Return (X, Y) of the center of cell containing provided text 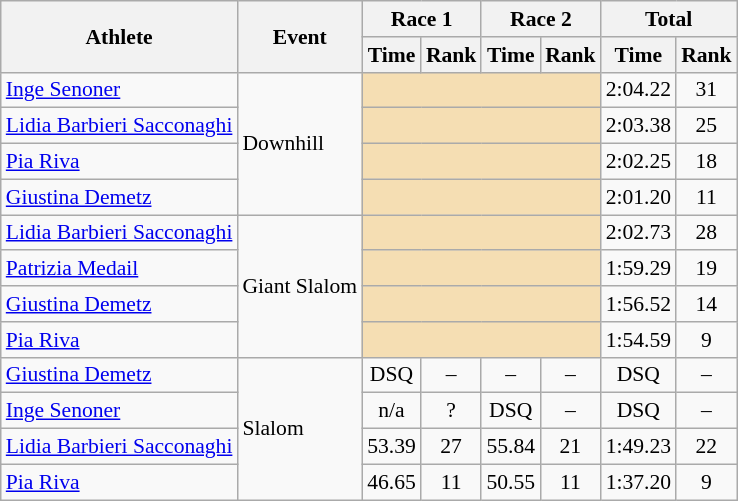
55.84 (510, 447)
28 (706, 233)
1:56.52 (638, 304)
Slalom (300, 428)
2:03.38 (638, 126)
Giant Slalom (300, 286)
Race 2 (540, 19)
? (452, 411)
25 (706, 126)
2:02.25 (638, 162)
27 (452, 447)
Total (669, 19)
14 (706, 304)
2:04.22 (638, 90)
46.65 (392, 482)
1:49.23 (638, 447)
2:01.20 (638, 197)
1:59.29 (638, 269)
22 (706, 447)
50.55 (510, 482)
2:02.73 (638, 233)
19 (706, 269)
1:54.59 (638, 340)
31 (706, 90)
Downhill (300, 143)
18 (706, 162)
21 (570, 447)
Athlete (120, 36)
Patrizia Medail (120, 269)
Event (300, 36)
Race 1 (422, 19)
1:37.20 (638, 482)
53.39 (392, 447)
n/a (392, 411)
